Capture the cell that displays the provided text and extract its [X, Y] central coordinate. 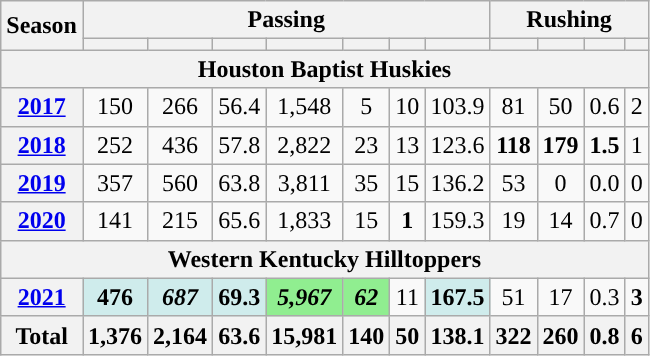
266 [180, 107]
Western Kentucky Hilltoppers [324, 259]
35 [366, 183]
57.8 [240, 145]
179 [560, 145]
51 [514, 297]
6 [636, 335]
2 [636, 107]
2018 [42, 145]
11 [408, 297]
19 [514, 221]
5 [366, 107]
13 [408, 145]
141 [114, 221]
0.6 [604, 107]
56.4 [240, 107]
3,811 [304, 183]
260 [560, 335]
2,822 [304, 145]
2020 [42, 221]
14 [560, 221]
136.2 [458, 183]
65.6 [240, 221]
0.3 [604, 297]
53 [514, 183]
322 [514, 335]
0.7 [604, 221]
1.5 [604, 145]
62 [366, 297]
23 [366, 145]
Total [42, 335]
2019 [42, 183]
357 [114, 183]
0.0 [604, 183]
Season [42, 26]
687 [180, 297]
1,376 [114, 335]
2,164 [180, 335]
252 [114, 145]
159.3 [458, 221]
69.3 [240, 297]
2017 [42, 107]
476 [114, 297]
1,833 [304, 221]
63.8 [240, 183]
167.5 [458, 297]
140 [366, 335]
123.6 [458, 145]
118 [514, 145]
150 [114, 107]
103.9 [458, 107]
Houston Baptist Huskies [324, 69]
15,981 [304, 335]
63.6 [240, 335]
215 [180, 221]
Rushing [569, 20]
1,548 [304, 107]
436 [180, 145]
2021 [42, 297]
Passing [286, 20]
0.8 [604, 335]
81 [514, 107]
5,967 [304, 297]
17 [560, 297]
560 [180, 183]
3 [636, 297]
10 [408, 107]
138.1 [458, 335]
